Locate the cell with the specified text and output its [X, Y] center coordinate. 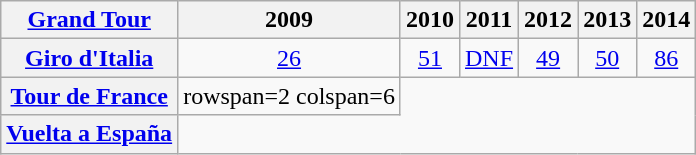
49 [548, 58]
51 [430, 58]
26 [290, 58]
Vuelta a España [90, 134]
DNF [488, 58]
Grand Tour [90, 20]
50 [608, 58]
2009 [290, 20]
2010 [430, 20]
2013 [608, 20]
2011 [488, 20]
rowspan=2 colspan=6 [290, 96]
Giro d'Italia [90, 58]
2014 [666, 20]
86 [666, 58]
Tour de France [90, 96]
2012 [548, 20]
